Extract the (X, Y) coordinate from the center of the cell holding the provided text.  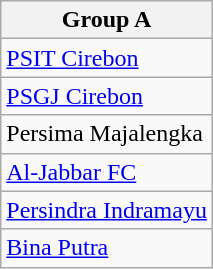
Group A (107, 20)
PSIT Cirebon (107, 58)
Persima Majalengka (107, 134)
PSGJ Cirebon (107, 96)
Bina Putra (107, 248)
Al-Jabbar FC (107, 172)
Persindra Indramayu (107, 210)
